Detect which cell encompasses the target text, then output its [x, y] center coordinate. 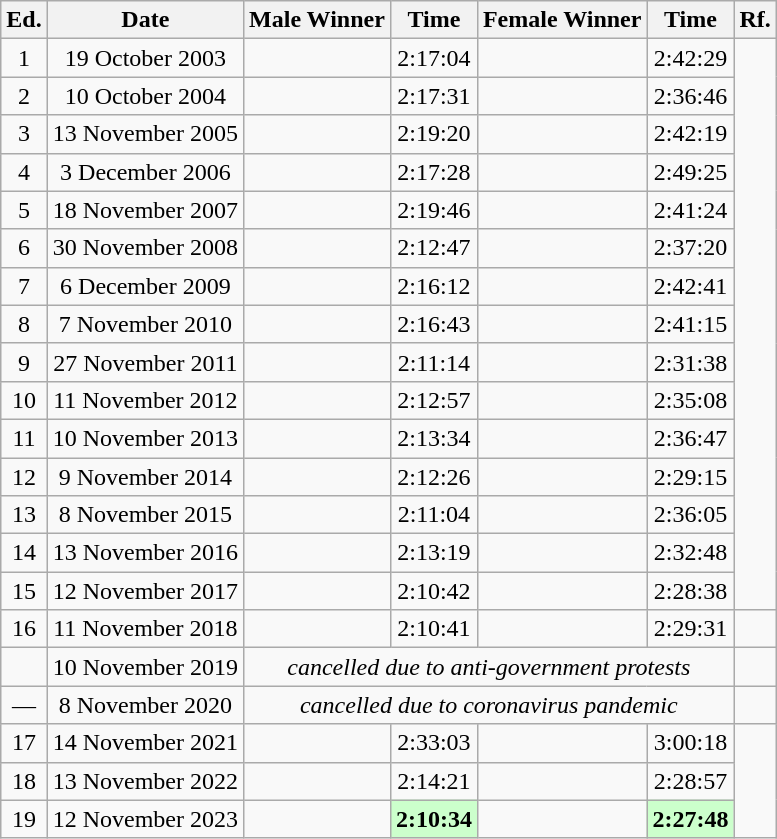
8 [24, 324]
2:12:57 [434, 400]
2:32:48 [690, 553]
17 [24, 743]
2 [24, 96]
2:27:48 [690, 819]
2:14:21 [434, 781]
cancelled due to anti-government protests [489, 667]
2:17:31 [434, 96]
30 November 2008 [145, 248]
5 [24, 210]
2:12:47 [434, 248]
2:37:20 [690, 248]
9 [24, 362]
3 December 2006 [145, 172]
13 [24, 515]
Male Winner [318, 20]
2:42:19 [690, 134]
8 November 2020 [145, 705]
10 November 2019 [145, 667]
8 November 2015 [145, 515]
2:31:38 [690, 362]
2:29:31 [690, 629]
2:10:42 [434, 591]
Female Winner [562, 20]
2:41:24 [690, 210]
2:35:08 [690, 400]
2:29:15 [690, 477]
Ed. [24, 20]
2:16:12 [434, 286]
13 November 2005 [145, 134]
Date [145, 20]
11 [24, 438]
9 November 2014 [145, 477]
7 [24, 286]
Rf. [755, 20]
10 October 2004 [145, 96]
3:00:18 [690, 743]
2:10:41 [434, 629]
2:36:46 [690, 96]
2:19:46 [434, 210]
4 [24, 172]
2:11:14 [434, 362]
12 November 2023 [145, 819]
13 November 2022 [145, 781]
16 [24, 629]
3 [24, 134]
19 [24, 819]
10 [24, 400]
2:16:43 [434, 324]
2:13:34 [434, 438]
19 October 2003 [145, 58]
18 [24, 781]
6 [24, 248]
2:36:05 [690, 515]
6 December 2009 [145, 286]
13 November 2016 [145, 553]
2:17:04 [434, 58]
cancelled due to coronavirus pandemic [489, 705]
2:36:47 [690, 438]
2:42:41 [690, 286]
2:28:57 [690, 781]
2:49:25 [690, 172]
1 [24, 58]
2:41:15 [690, 324]
12 November 2017 [145, 591]
14 November 2021 [145, 743]
2:10:34 [434, 819]
2:19:20 [434, 134]
2:11:04 [434, 515]
2:13:19 [434, 553]
14 [24, 553]
15 [24, 591]
18 November 2007 [145, 210]
7 November 2010 [145, 324]
2:28:38 [690, 591]
— [24, 705]
2:17:28 [434, 172]
10 November 2013 [145, 438]
11 November 2012 [145, 400]
12 [24, 477]
11 November 2018 [145, 629]
2:42:29 [690, 58]
2:12:26 [434, 477]
27 November 2011 [145, 362]
2:33:03 [434, 743]
